Return the (X, Y) coordinate for the center point of the cell that contains the specified text.  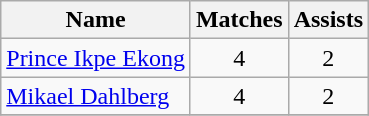
Name (96, 20)
Matches (239, 20)
Prince Ikpe Ekong (96, 58)
Assists (328, 20)
Mikael Dahlberg (96, 96)
